Locate the cell with the specified text and output its [X, Y] center coordinate. 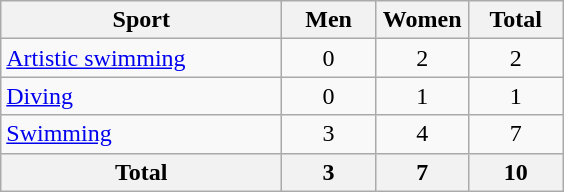
Diving [142, 96]
Artistic swimming [142, 58]
Women [422, 20]
Swimming [142, 134]
Men [329, 20]
4 [422, 134]
10 [516, 172]
Sport [142, 20]
